Extract the [x, y] coordinate from the center of the cell holding the provided text.  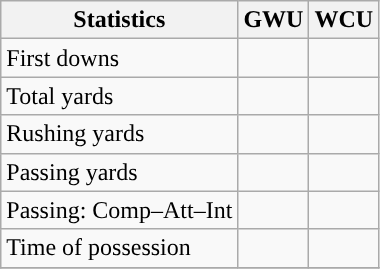
Rushing yards [120, 134]
Passing: Comp–Att–Int [120, 210]
GWU [274, 20]
Total yards [120, 96]
Time of possession [120, 248]
Statistics [120, 20]
Passing yards [120, 172]
WCU [344, 20]
First downs [120, 58]
